Pinpoint the cell where the given text exists, returning its [X, Y] midpoint coordinate. 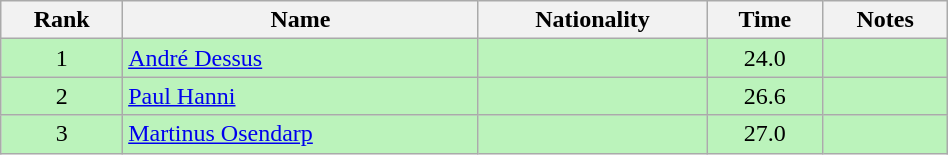
26.6 [765, 96]
24.0 [765, 58]
Nationality [592, 20]
Rank [62, 20]
André Dessus [301, 58]
Paul Hanni [301, 96]
Time [765, 20]
1 [62, 58]
3 [62, 134]
Name [301, 20]
2 [62, 96]
Notes [885, 20]
Martinus Osendarp [301, 134]
27.0 [765, 134]
